Locate the cell with the specified text and output its (x, y) center coordinate. 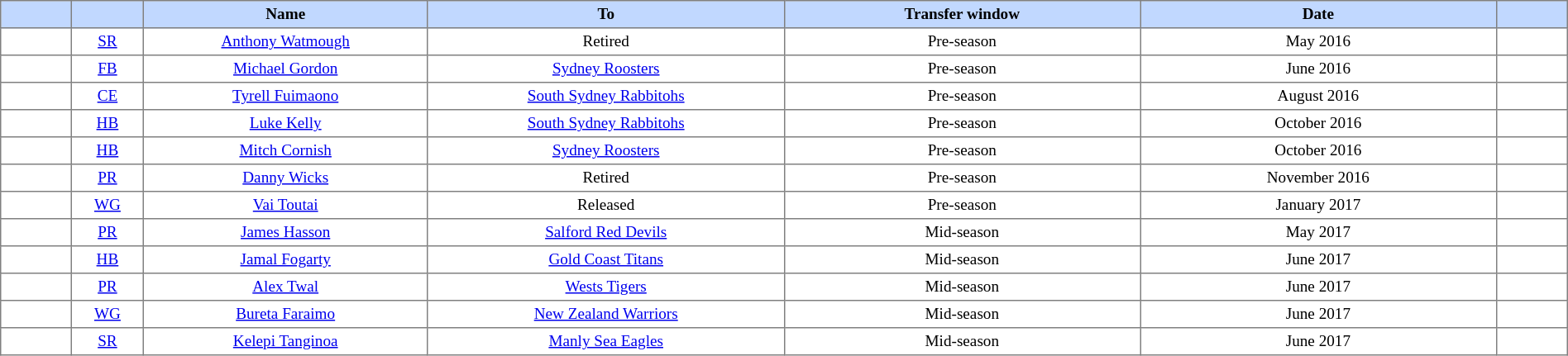
CE (108, 96)
January 2017 (1318, 205)
James Hasson (285, 233)
Vai Toutai (285, 205)
Mitch Cornish (285, 150)
Transfer window (963, 15)
Luke Kelly (285, 124)
November 2016 (1318, 178)
August 2016 (1318, 96)
Danny Wicks (285, 178)
New Zealand Warriors (605, 314)
Date (1318, 15)
FB (108, 69)
Gold Coast Titans (605, 259)
May 2016 (1318, 41)
May 2017 (1318, 233)
To (605, 15)
Manly Sea Eagles (605, 342)
Jamal Fogarty (285, 259)
Name (285, 15)
Released (605, 205)
June 2016 (1318, 69)
Wests Tigers (605, 287)
Anthony Watmough (285, 41)
Alex Twal (285, 287)
Kelepi Tanginoa (285, 342)
Tyrell Fuimaono (285, 96)
Salford Red Devils (605, 233)
Michael Gordon (285, 69)
Bureta Faraimo (285, 314)
